Search for the cell housing the specified text and yield its (X, Y) center coordinate. 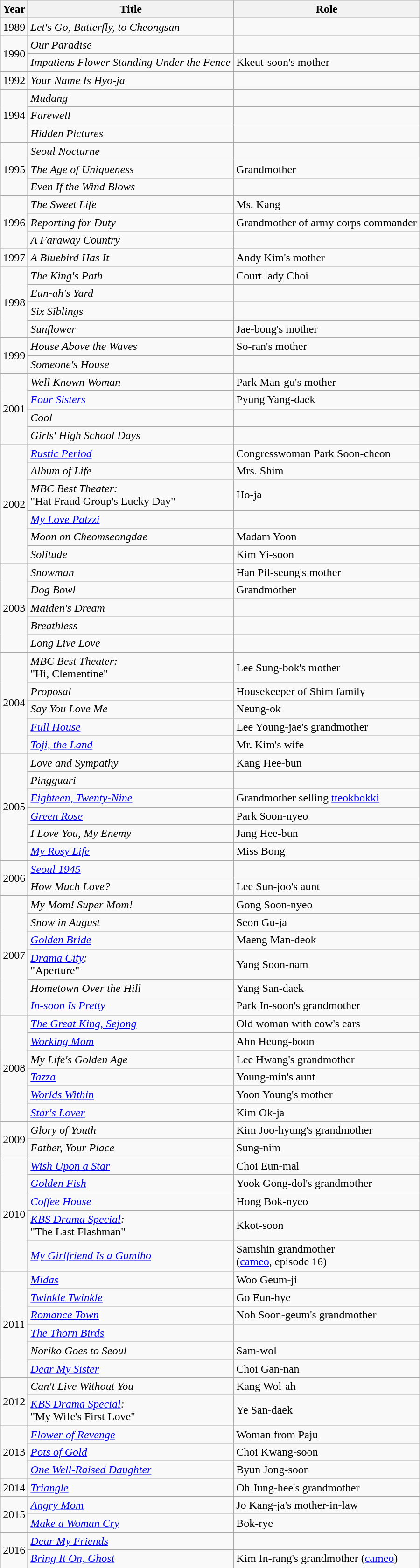
Mrs. Shim (327, 471)
1994 (14, 116)
2001 (14, 409)
Well Known Woman (131, 382)
The Great King, Sejong (131, 1024)
Go Eun-hye (327, 1297)
Sunflower (131, 329)
Reporting for Duty (131, 223)
Six Siblings (131, 311)
Hong Bok-nyeo (327, 1201)
Dear My Sister (131, 1368)
Kkot-soon (327, 1225)
2010 (14, 1214)
Han Pil-seung's mother (327, 572)
KBS Drama Special:"The Last Flashman" (131, 1225)
Park Soon-nyeo (327, 816)
1995 (14, 169)
Old woman with cow's ears (327, 1024)
Rustic Period (131, 453)
Our Paradise (131, 45)
Neung-ok (327, 709)
2014 (14, 1488)
Moon on Cheomseongdae (131, 537)
Oh Jung-hee's grandmother (327, 1488)
1999 (14, 355)
Eun-ah's Yard (131, 293)
Jae-bong's mother (327, 329)
My Life's Golden Age (131, 1059)
MBC Best Theater:"Hi, Clementine" (131, 667)
Ho-ja (327, 495)
Gong Soon-nyeo (327, 905)
Seon Gu-ja (327, 922)
Father, Your Place (131, 1148)
2011 (14, 1324)
Park In-soon's grandmother (327, 1006)
KBS Drama Special:"My Wife's First Love" (131, 1410)
Four Sisters (131, 400)
The King's Path (131, 276)
2016 (14, 1550)
Ms. Kang (327, 204)
Hometown Over the Hill (131, 988)
Kim Yi-soon (327, 555)
Samshin grandmother (cameo, episode 16) (327, 1256)
Flower of Revenge (131, 1435)
Solitude (131, 555)
My Girlfriend Is a Gumiho (131, 1256)
Let's Go, Butterfly, to Cheongsan (131, 27)
Kang Hee-bun (327, 762)
House Above the Waves (131, 347)
1997 (14, 258)
Choi Eun-mal (327, 1166)
2006 (14, 878)
Jo Kang-ja's mother-in-law (327, 1505)
1989 (14, 27)
Congresswoman Park Soon-cheon (327, 453)
Even If the Wind Blows (131, 187)
Woo Geum-ji (327, 1280)
One Well-Raised Daughter (131, 1470)
The Age of Uniqueness (131, 169)
Make a Woman Cry (131, 1523)
Say You Love Me (131, 709)
Lee Hwang's grandmother (327, 1059)
My Rosy Life (131, 851)
Tazza (131, 1077)
So-ran's mother (327, 347)
2008 (14, 1068)
Golden Fish (131, 1184)
Wish Upon a Star (131, 1166)
Toji, the Land (131, 745)
Green Rose (131, 816)
Glory of Youth (131, 1130)
Love and Sympathy (131, 762)
1992 (14, 80)
Cool (131, 418)
Star's Lover (131, 1113)
Someone's House (131, 364)
2015 (14, 1514)
Lee Sun-joo's aunt (327, 887)
Girls' High School Days (131, 435)
Byun Jong-soon (327, 1470)
Andy Kim's mother (327, 258)
The Sweet Life (131, 204)
2003 (14, 608)
Mudang (131, 98)
Seoul Nocturne (131, 151)
Sam-wol (327, 1351)
Ye San-daek (327, 1410)
Hidden Pictures (131, 133)
1990 (14, 54)
Can't Live Without You (131, 1386)
In-soon Is Pretty (131, 1006)
Ahn Heung-boon (327, 1041)
Full House (131, 727)
Yang Soon-nam (327, 964)
2012 (14, 1401)
Kkeut-soon's mother (327, 63)
Woman from Paju (327, 1435)
2005 (14, 807)
2009 (14, 1139)
Long Live Love (131, 643)
Working Mom (131, 1041)
Eighteen, Twenty-Nine (131, 798)
Lee Young-jae's grandmother (327, 727)
Kim Ok-ja (327, 1113)
2013 (14, 1452)
Housekeeper of Shim family (327, 691)
I Love You, My Enemy (131, 834)
Noriko Goes to Seoul (131, 1351)
Pyung Yang-daek (327, 400)
Snowman (131, 572)
Farewell (131, 116)
Title (131, 9)
Yook Gong-dol's grandmother (327, 1184)
Your Name Is Hyo-ja (131, 80)
Bok-rye (327, 1523)
Jang Hee-bun (327, 834)
Choi Gan-nan (327, 1368)
Noh Soon-geum's grandmother (327, 1315)
Pingguari (131, 780)
Kim Joo-hyung's grandmother (327, 1130)
Romance Town (131, 1315)
A Bluebird Has It (131, 258)
Triangle (131, 1488)
Year (14, 9)
Snow in August (131, 922)
Maeng Man-deok (327, 940)
Dog Bowl (131, 590)
2002 (14, 504)
2007 (14, 955)
Album of Life (131, 471)
Lee Sung-bok's mother (327, 667)
Proposal (131, 691)
Kim In-rang's grandmother (cameo) (327, 1559)
Role (327, 9)
Court lady Choi (327, 276)
Pots of Gold (131, 1452)
My Mom! Super Mom! (131, 905)
Dear My Friends (131, 1541)
Madam Yoon (327, 537)
Park Man-gu's mother (327, 382)
Breathless (131, 626)
Golden Bride (131, 940)
Angry Mom (131, 1505)
Maiden's Dream (131, 608)
1996 (14, 222)
Drama City:"Aperture" (131, 964)
Impatiens Flower Standing Under the Fence (131, 63)
Miss Bong (327, 851)
Mr. Kim's wife (327, 745)
Grandmother of army corps commander (327, 223)
Bring It On, Ghost (131, 1559)
Coffee House (131, 1201)
How Much Love? (131, 887)
Midas (131, 1280)
A Faraway Country (131, 240)
2004 (14, 703)
Kang Wol-ah (327, 1386)
Yoon Young's mother (327, 1094)
MBC Best Theater:"Hat Fraud Group's Lucky Day" (131, 495)
Grandmother selling tteokbokki (327, 798)
Worlds Within (131, 1094)
Sung-nim (327, 1148)
Choi Kwang-soon (327, 1452)
Yang San-daek (327, 988)
1998 (14, 302)
Young-min's aunt (327, 1077)
Twinkle Twinkle (131, 1297)
Seoul 1945 (131, 869)
The Thorn Birds (131, 1333)
My Love Patzzi (131, 519)
